Locate the cell with the specified text and output its (x, y) center coordinate. 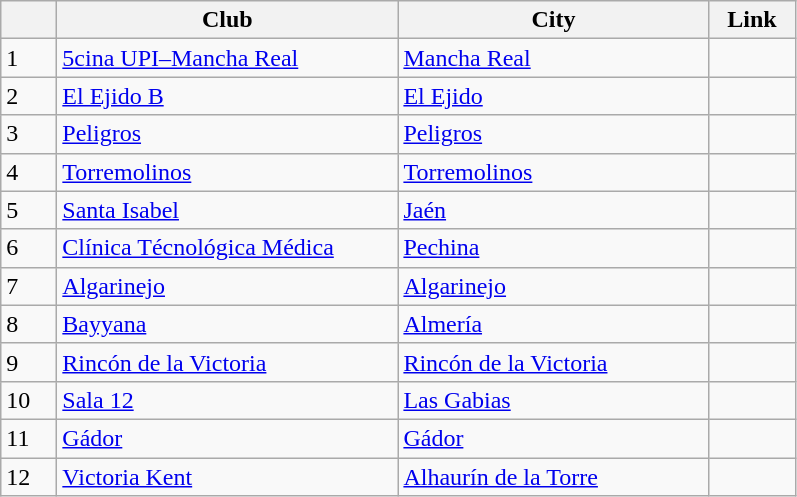
Bayyana (228, 324)
Alhaurín de la Torre (554, 477)
Mancha Real (554, 58)
12 (29, 477)
El Ejido (554, 96)
Pechina (554, 248)
3 (29, 134)
City (554, 20)
Club (228, 20)
9 (29, 362)
Santa Isabel (228, 210)
Sala 12 (228, 400)
Almería (554, 324)
Las Gabias (554, 400)
Victoria Kent (228, 477)
El Ejido B (228, 96)
5 (29, 210)
6 (29, 248)
Jaén (554, 210)
7 (29, 286)
10 (29, 400)
2 (29, 96)
5cina UPI–Mancha Real (228, 58)
Clínica Técnológica Médica (228, 248)
8 (29, 324)
Link (752, 20)
1 (29, 58)
4 (29, 172)
11 (29, 438)
